Find where the given text appears and provide that cell's center as [x, y] coordinate. 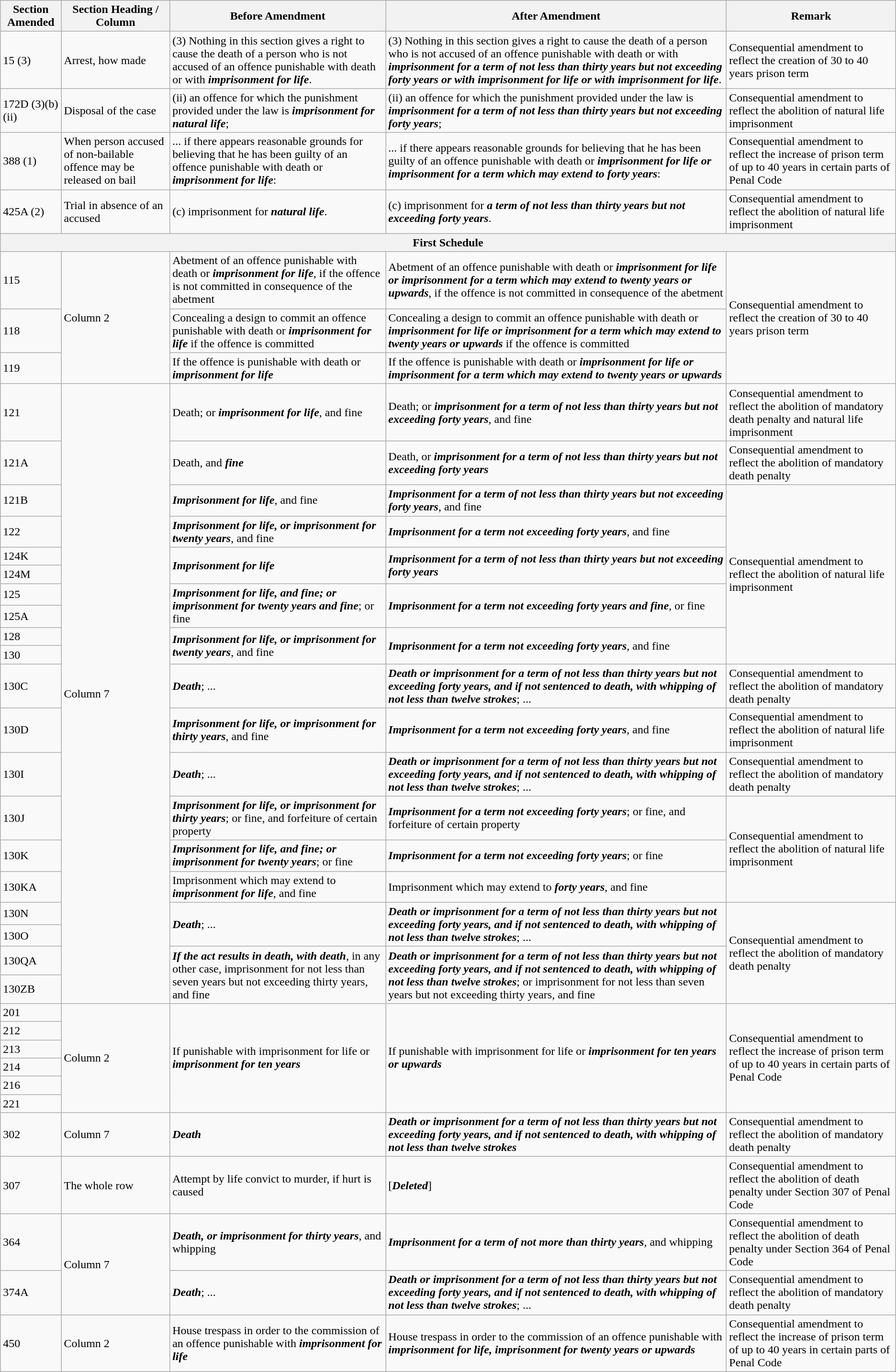
... if there appears reasonable grounds for believing that he has been guilty of an offence punishable with death or imprisonment for life: [278, 161]
Consequential amendment to reflect the abolition of mandatory death penalty and natural life imprisonment [811, 412]
Abetment of an offence punishable with death or imprisonment for life, if the offence is not committed in consequence of the abetment [278, 280]
Imprisonment for a term of not less than thirty years but not exceeding forty years [556, 565]
172D (3)(b)(ii) [31, 111]
221 [31, 1104]
[Deleted] [556, 1185]
Death, or imprisonment for a term of not less than thirty years but not exceeding forty years [556, 463]
Section Amended [31, 16]
130KA [31, 887]
125A [31, 617]
Section Heading / Column [116, 16]
213 [31, 1049]
130C [31, 686]
(ii) an offence for which the punishment provided under the law is imprisonment for natural life; [278, 111]
Imprisonment for a term not exceeding forty years; or fine [556, 855]
130 [31, 655]
Imprisonment which may extend to forty years, and fine [556, 887]
Imprisonment for a term not exceeding forty years; or fine, and forfeiture of certain property [556, 818]
214 [31, 1067]
125 [31, 595]
130I [31, 774]
130J [31, 818]
Consequential amendment to reflect the abolition of death penalty under Section 307 of Penal Code [811, 1185]
425A (2) [31, 211]
The whole row [116, 1185]
130O [31, 935]
Trial in absence of an accused [116, 211]
201 [31, 1012]
If the offence is punishable with death or imprisonment for life [278, 368]
Death [278, 1135]
128 [31, 637]
121B [31, 500]
Death; or imprisonment for a term of not less than thirty years but not exceeding forty years, and fine [556, 412]
130QA [31, 961]
After Amendment [556, 16]
122 [31, 531]
Imprisonment for life, or imprisonment for thirty years, and fine [278, 730]
Concealing a design to commit an offence punishable with death or imprisonment for life if the offence is committed [278, 331]
Consequential amendment to reflect the abolition of death penalty under Section 364 of Penal Code [811, 1242]
Imprisonment for life, and fine [278, 500]
Remark [811, 16]
Imprisonment which may extend to imprisonment for life, and fine [278, 887]
Imprisonment for a term not exceeding forty years and fine, or fine [556, 606]
House trespass in order to the commission of an offence punishable with imprisonment for life [278, 1343]
450 [31, 1343]
Imprisonment for a term of not less than thirty years but not exceeding forty years, and fine [556, 500]
388 (1) [31, 161]
(c) imprisonment for natural life. [278, 211]
Attempt by life convict to murder, if hurt is caused [278, 1185]
Imprisonment for life, and fine; or imprisonment for twenty years and fine; or fine [278, 606]
Imprisonment for a term of not more than thirty years, and whipping [556, 1242]
130N [31, 913]
124K [31, 556]
212 [31, 1030]
118 [31, 331]
Imprisonment for life [278, 565]
15 (3) [31, 60]
Imprisonment for life, or imprisonment for thirty years; or fine, and forfeiture of certain property [278, 818]
Arrest, how made [116, 60]
If punishable with imprisonment for life or imprisonment for ten years or upwards [556, 1058]
Imprisonment for life, and fine; or imprisonment for twenty years; or fine [278, 855]
Before Amendment [278, 16]
Death, and fine [278, 463]
115 [31, 280]
364 [31, 1242]
When person accused of non-bailable offence may be released on bail [116, 161]
130D [31, 730]
If punishable with imprisonment for life or imprisonment for ten years [278, 1058]
130ZB [31, 989]
216 [31, 1085]
121A [31, 463]
Death; or imprisonment for life, and fine [278, 412]
307 [31, 1185]
302 [31, 1135]
374A [31, 1293]
(c) imprisonment for a term of not less than thirty years but not exceeding forty years. [556, 211]
Death, or imprisonment for thirty years, and whipping [278, 1242]
121 [31, 412]
First Schedule [448, 243]
House trespass in order to the commission of an offence punishable with imprisonment for life, imprisonment for twenty years or upwards [556, 1343]
130K [31, 855]
Disposal of the case [116, 111]
124M [31, 575]
If the offence is punishable with death or imprisonment for life or imprisonment for a term which may extend to twenty years or upwards [556, 368]
If the act results in death, with death, in any other case, imprisonment for not less than seven years but not exceeding thirty years, and fine [278, 975]
119 [31, 368]
